Determine the (X, Y) coordinate at the center of the cell enclosing the given text.  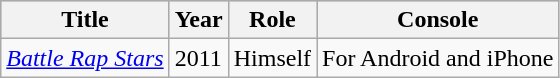
Title (85, 20)
Year (198, 20)
Role (272, 20)
Himself (272, 58)
Console (438, 20)
Battle Rap Stars (85, 58)
2011 (198, 58)
For Android and iPhone (438, 58)
